Determine the [x, y] coordinate at the center of the cell enclosing the given text.  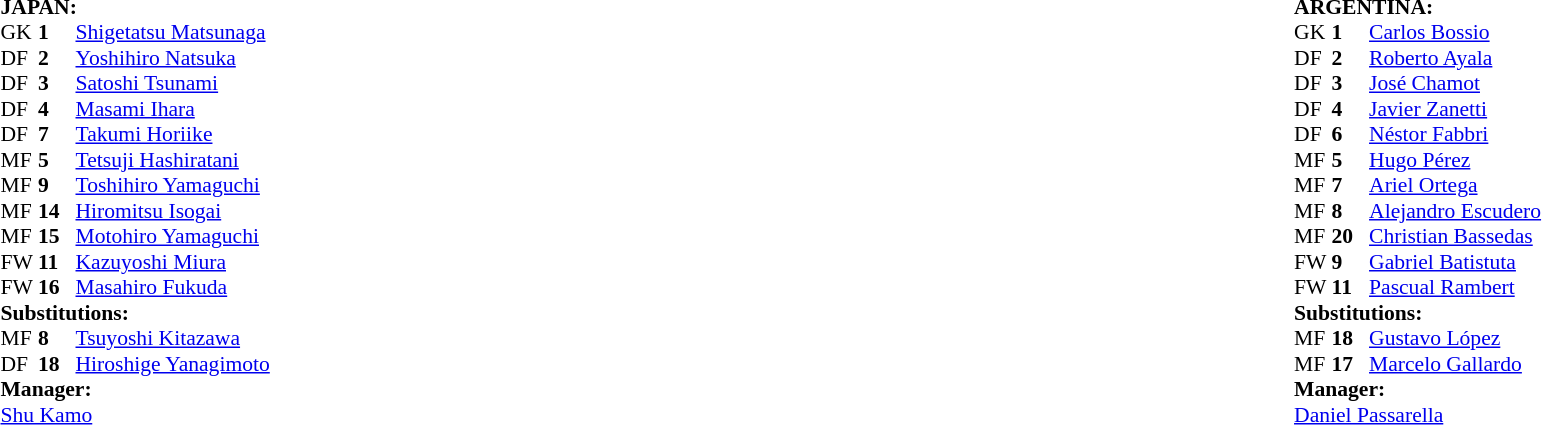
Hiroshige Yanagimoto [173, 364]
6 [1351, 135]
Substitutions: [134, 313]
15 [57, 237]
14 [57, 211]
Shigetatsu Matsunaga [173, 33]
Masahiro Fukuda [173, 287]
Masami Ihara [173, 109]
Toshihiro Yamaguchi [173, 185]
Yoshihiro Natsuka [173, 58]
Motohiro Yamaguchi [173, 237]
17 [1351, 364]
16 [57, 287]
Takumi Horiike [173, 135]
20 [1351, 237]
Hiromitsu Isogai [173, 211]
Tetsuji Hashiratani [173, 160]
Tsuyoshi Kitazawa [173, 339]
Manager: [134, 389]
Kazuyoshi Miura [173, 262]
Satoshi Tsunami [173, 83]
